From the cell containing the given text, extract its center point as [x, y] coordinate. 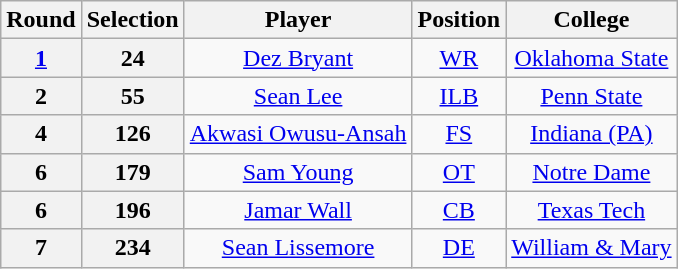
College [592, 20]
Sean Lee [298, 96]
24 [132, 58]
FS [459, 134]
179 [132, 172]
Selection [132, 20]
Oklahoma State [592, 58]
234 [132, 248]
OT [459, 172]
Texas Tech [592, 210]
ILB [459, 96]
CB [459, 210]
Player [298, 20]
Notre Dame [592, 172]
Akwasi Owusu-Ansah [298, 134]
126 [132, 134]
Round [41, 20]
55 [132, 96]
7 [41, 248]
2 [41, 96]
Penn State [592, 96]
196 [132, 210]
Sam Young [298, 172]
4 [41, 134]
DE [459, 248]
Dez Bryant [298, 58]
Jamar Wall [298, 210]
William & Mary [592, 248]
Indiana (PA) [592, 134]
1 [41, 58]
Position [459, 20]
WR [459, 58]
Sean Lissemore [298, 248]
